For the text-containing cell, return its midpoint in (X, Y) coordinate format. 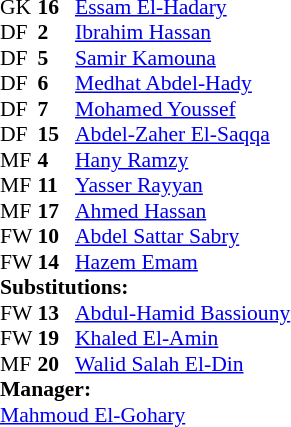
6 (57, 83)
Mohamed Youssef (182, 109)
19 (57, 339)
5 (57, 58)
20 (57, 364)
Ibrahim Hassan (182, 33)
14 (57, 262)
Samir Kamouna (182, 58)
7 (57, 109)
Hazem Emam (182, 262)
Abdul-Hamid Bassiouny (182, 313)
Substitutions: (145, 287)
Hany Ramzy (182, 160)
11 (57, 185)
4 (57, 160)
Khaled El-Amin (182, 339)
Abdel Sattar Sabry (182, 237)
Yasser Rayyan (182, 185)
10 (57, 237)
2 (57, 33)
Medhat Abdel-Hady (182, 83)
Manager: (145, 389)
15 (57, 135)
13 (57, 313)
17 (57, 211)
Abdel-Zaher El-Saqqa (182, 135)
Ahmed Hassan (182, 211)
Walid Salah El-Din (182, 364)
